Output the [x, y] coordinate of the center of the cell containing the given text.  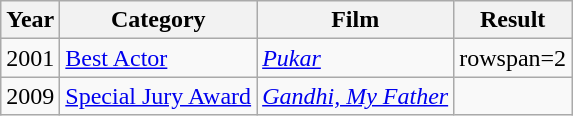
Best Actor [158, 58]
Film [356, 20]
Result [513, 20]
Pukar [356, 58]
2009 [30, 96]
Gandhi, My Father [356, 96]
Category [158, 20]
Year [30, 20]
rowspan=2 [513, 58]
Special Jury Award [158, 96]
2001 [30, 58]
